Locate the cell with the specified text and output its (X, Y) center coordinate. 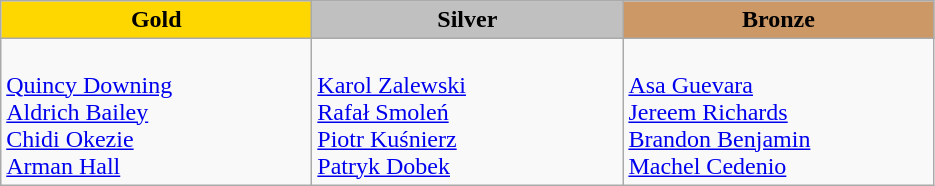
Silver (468, 20)
Gold (156, 20)
Asa GuevaraJereem RichardsBrandon BenjaminMachel Cedenio (778, 112)
Quincy DowningAldrich BaileyChidi OkezieArman Hall (156, 112)
Karol ZalewskiRafał SmoleńPiotr KuśnierzPatryk Dobek (468, 112)
Bronze (778, 20)
